Return the (x, y) coordinate for the center point of the cell that contains the specified text.  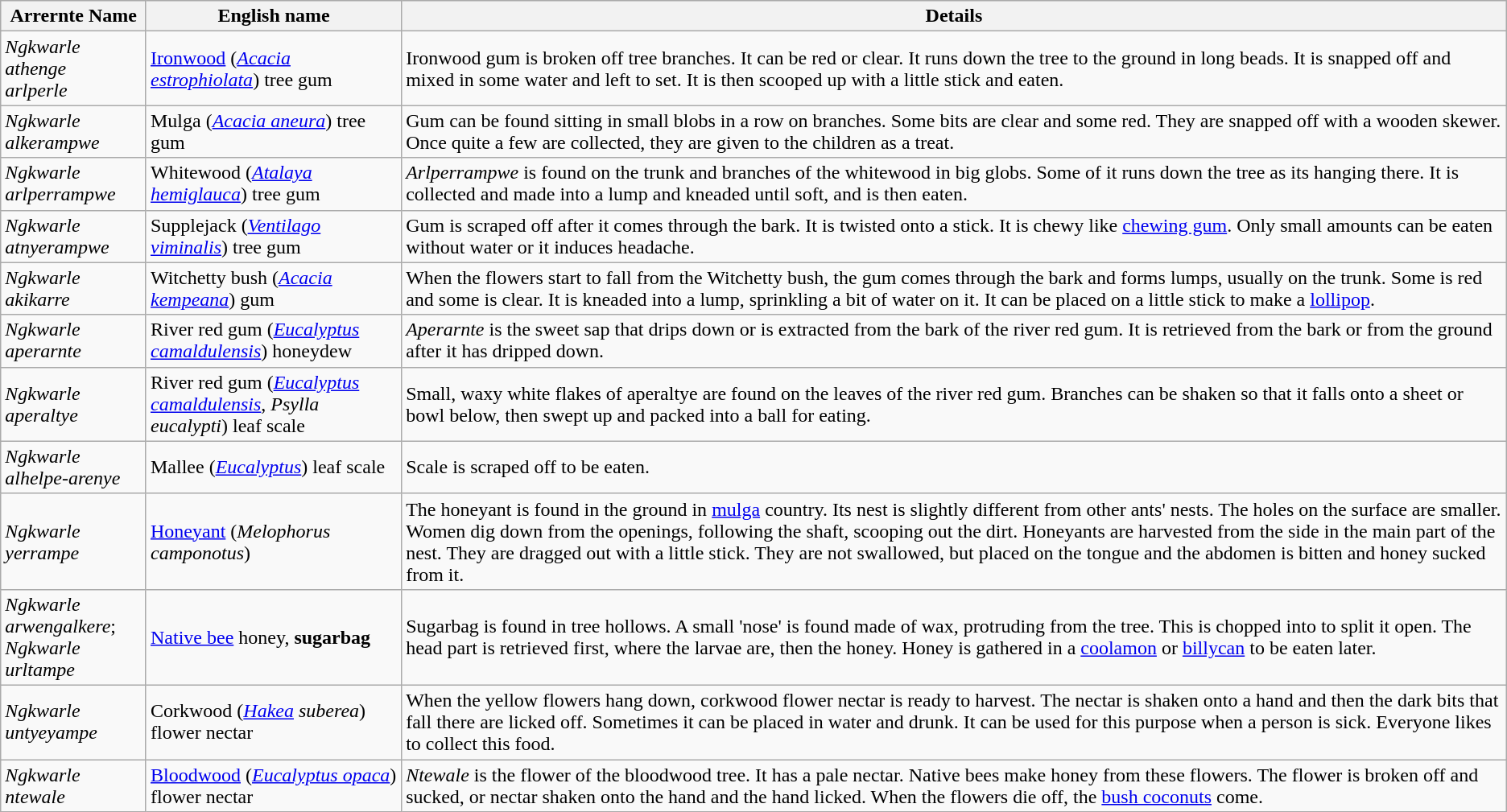
Honeyant (Melophorus camponotus) (274, 541)
River red gum (Eucalyptus camaldulensis) honeydew (274, 341)
Ngkwarle alkerampwe (74, 132)
River red gum (Eucalyptus camaldulensis, Psylla eucalypti) leaf scale (274, 404)
Ngkwarle akikarre (74, 288)
Ngkwarle alhelpe-arenye (74, 467)
Ironwood (Acacia estrophiolata) tree gum (274, 68)
Supplejack (Ventilago viminalis) tree gum (274, 237)
Bloodwood (Eucalyptus opaca) flower nectar (274, 785)
English name (274, 16)
Ngkwarle ntewale (74, 785)
Mallee (Eucalyptus) leaf scale (274, 467)
Ngkwarle untyeyampe (74, 722)
Ngkwarle atnyerampwe (74, 237)
Witchetty bush (Acacia kempeana) gum (274, 288)
Whitewood (Atalaya hemiglauca) tree gum (274, 183)
Arrernte Name (74, 16)
Mulga (Acacia aneura) tree gum (274, 132)
Scale is scraped off to be eaten. (955, 467)
Ngkwarle arlperrampwe (74, 183)
Corkwood (Hakea suberea) flower nectar (274, 722)
Native bee honey, sugarbag (274, 637)
Ngkwarle aperaltye (74, 404)
Ngkwarle yerrampe (74, 541)
Ngkwarle aperarnte (74, 341)
Ngkwarle athenge arlperle (74, 68)
Details (955, 16)
Ngkwarle arwengalkere; Ngkwarle urltampe (74, 637)
